Find where the given text appears and provide that cell's center as [x, y] coordinate. 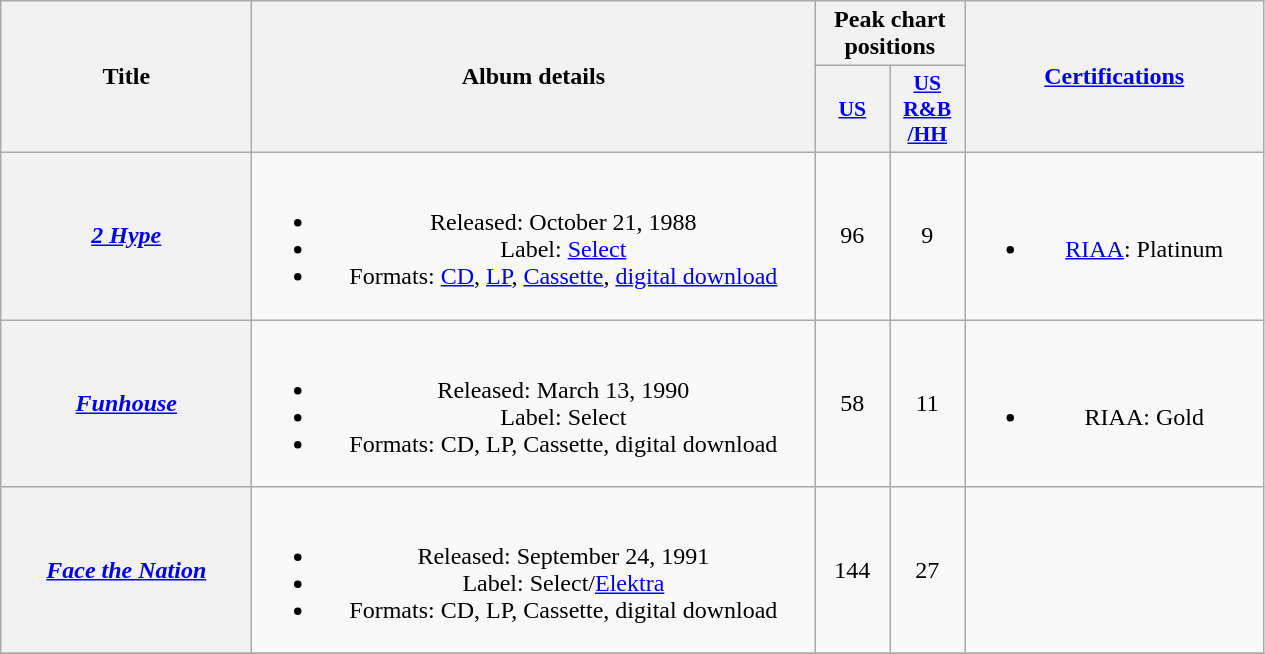
Released: March 13, 1990Label: SelectFormats: CD, LP, Cassette, digital download [534, 404]
Certifications [1114, 77]
2 Hype [126, 236]
58 [852, 404]
11 [928, 404]
Album details [534, 77]
Title [126, 77]
Face the Nation [126, 570]
Released: October 21, 1988Label: SelectFormats: CD, LP, Cassette, digital download [534, 236]
144 [852, 570]
RIAA: Platinum [1114, 236]
9 [928, 236]
RIAA: Gold [1114, 404]
USR&B/HH [928, 110]
27 [928, 570]
96 [852, 236]
Peak chart positions [890, 34]
Funhouse [126, 404]
Released: September 24, 1991Label: Select/ElektraFormats: CD, LP, Cassette, digital download [534, 570]
US [852, 110]
